From the cell containing the given text, extract its center point as (X, Y) coordinate. 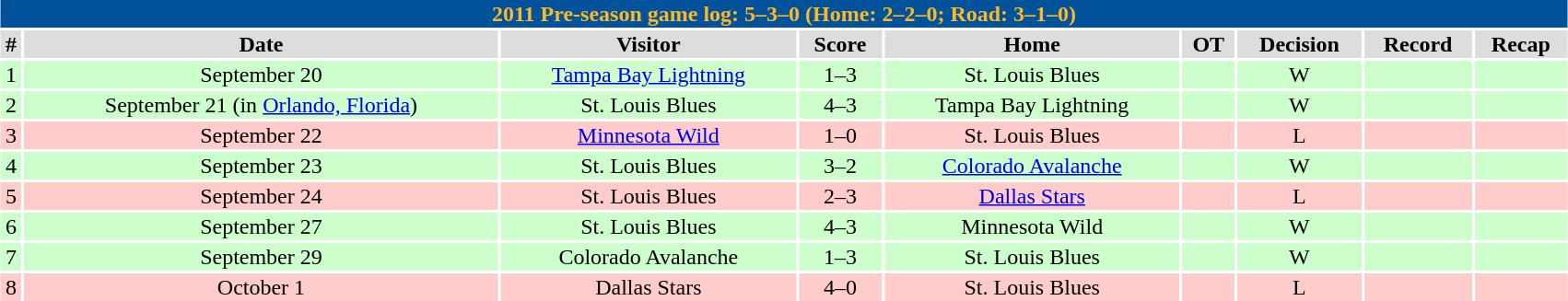
Decision (1299, 44)
Score (840, 44)
2011 Pre-season game log: 5–3–0 (Home: 2–2–0; Road: 3–1–0) (784, 14)
Recap (1520, 44)
3–2 (840, 166)
2–3 (840, 196)
5 (11, 196)
1 (11, 75)
October 1 (261, 287)
3 (11, 135)
OT (1209, 44)
September 23 (261, 166)
September 20 (261, 75)
1–0 (840, 135)
7 (11, 257)
Home (1032, 44)
4–0 (840, 287)
September 22 (261, 135)
6 (11, 226)
September 27 (261, 226)
2 (11, 105)
Date (261, 44)
Visitor (649, 44)
# (11, 44)
4 (11, 166)
8 (11, 287)
September 24 (261, 196)
September 29 (261, 257)
September 21 (in Orlando, Florida) (261, 105)
Record (1419, 44)
